Extract the [x, y] coordinate from the center of the cell holding the provided text.  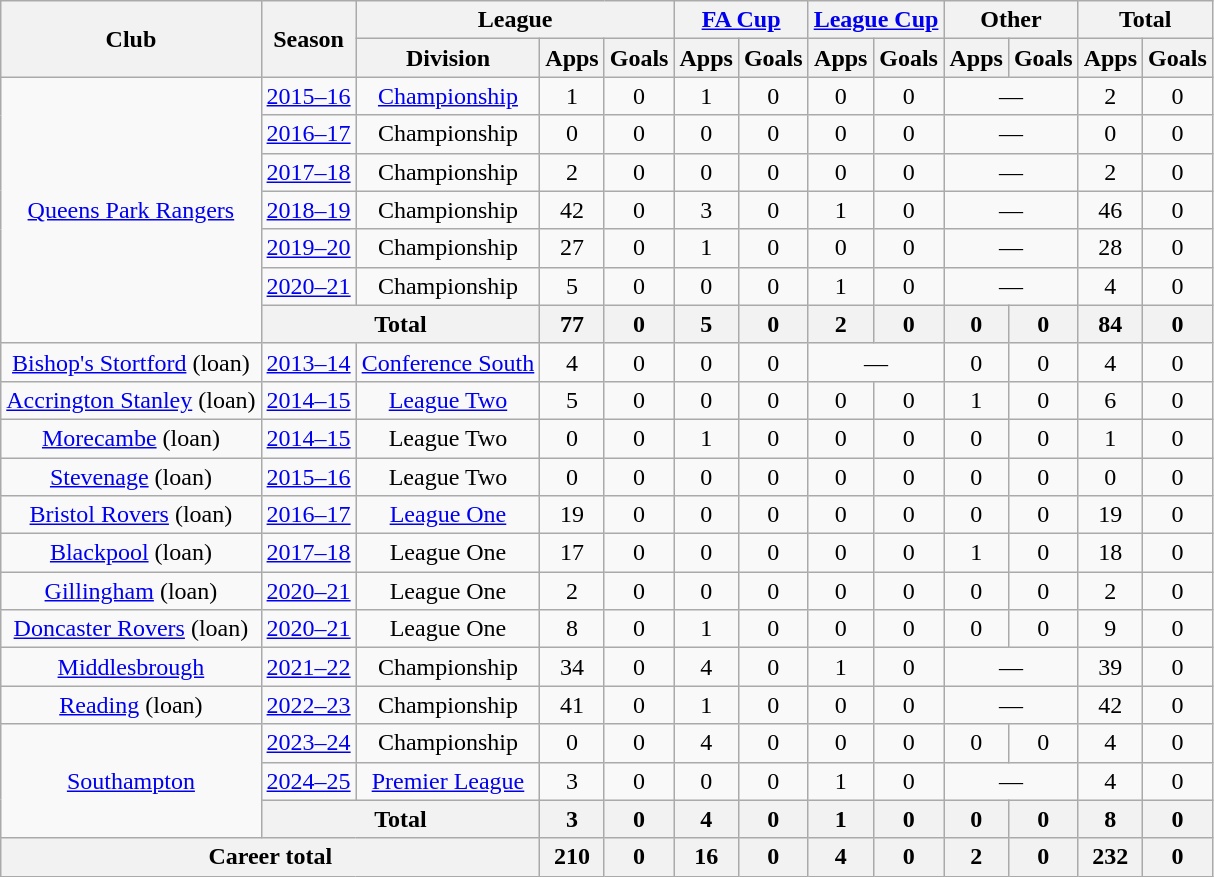
Middlesbrough [131, 667]
210 [572, 857]
FA Cup [741, 20]
Season [308, 39]
Career total [270, 857]
28 [1110, 248]
Conference South [448, 362]
Blackpool (loan) [131, 553]
Accrington Stanley (loan) [131, 400]
41 [572, 705]
Club [131, 39]
84 [1110, 324]
Bristol Rovers (loan) [131, 515]
232 [1110, 857]
6 [1110, 400]
17 [572, 553]
Bishop's Stortford (loan) [131, 362]
2022–23 [308, 705]
2013–14 [308, 362]
9 [1110, 629]
Morecambe (loan) [131, 438]
27 [572, 248]
2018–19 [308, 210]
League Cup [876, 20]
39 [1110, 667]
18 [1110, 553]
Reading (loan) [131, 705]
16 [706, 857]
Division [448, 58]
Premier League [448, 781]
Stevenage (loan) [131, 477]
League [515, 20]
34 [572, 667]
Doncaster Rovers (loan) [131, 629]
2021–22 [308, 667]
2019–20 [308, 248]
Queens Park Rangers [131, 210]
Southampton [131, 781]
Other [1011, 20]
Gillingham (loan) [131, 591]
46 [1110, 210]
2023–24 [308, 743]
77 [572, 324]
2024–25 [308, 781]
